Return the (x, y) coordinate for the center point of the cell that contains the specified text.  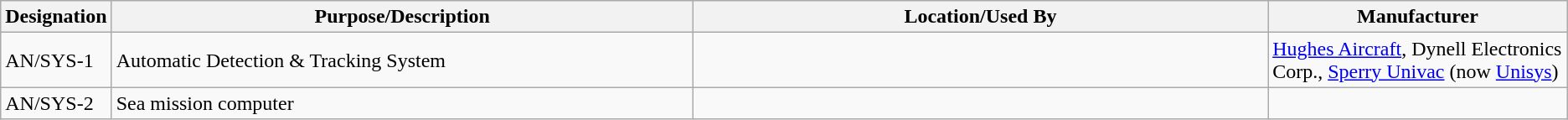
Sea mission computer (402, 103)
AN/SYS-2 (56, 103)
Purpose/Description (402, 17)
Automatic Detection & Tracking System (402, 60)
Hughes Aircraft, Dynell Electronics Corp., Sperry Univac (now Unisys) (1418, 60)
Designation (56, 17)
Manufacturer (1418, 17)
Location/Used By (980, 17)
AN/SYS-1 (56, 60)
